Detect which cell encompasses the target text, then output its (X, Y) center coordinate. 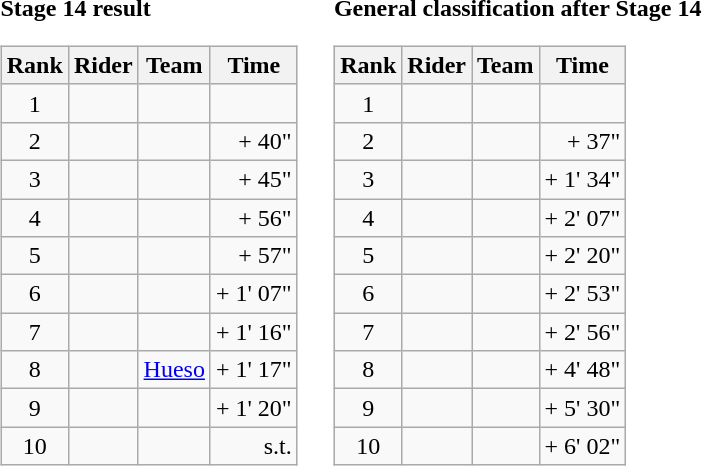
+ 1' 34" (582, 179)
+ 45" (254, 179)
+ 6' 02" (582, 446)
+ 56" (254, 217)
+ 1' 16" (254, 332)
+ 2' 56" (582, 332)
+ 2' 07" (582, 217)
Hueso (174, 370)
+ 5' 30" (582, 408)
+ 4' 48" (582, 370)
+ 1' 17" (254, 370)
+ 37" (582, 141)
+ 2' 53" (582, 294)
+ 40" (254, 141)
+ 1' 20" (254, 408)
s.t. (254, 446)
+ 1' 07" (254, 294)
+ 2' 20" (582, 256)
+ 57" (254, 256)
